Scan for the cell matching the given text and deliver its (X, Y) coordinate at center. 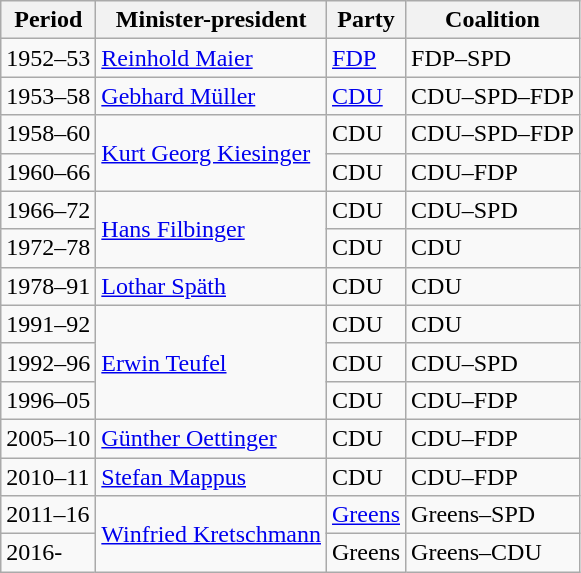
Minister-president (212, 20)
Kurt Georg Kiesinger (212, 153)
Lothar Späth (212, 286)
Günther Oettinger (212, 438)
Greens–SPD (493, 515)
Gebhard Müller (212, 96)
1958–60 (48, 134)
Winfried Kretschmann (212, 534)
2011–16 (48, 515)
Period (48, 20)
Coalition (493, 20)
Reinhold Maier (212, 58)
2016- (48, 553)
1960–66 (48, 172)
2005–10 (48, 438)
1952–53 (48, 58)
2010–11 (48, 477)
1972–78 (48, 248)
Hans Filbinger (212, 229)
Party (366, 20)
FDP–SPD (493, 58)
Erwin Teufel (212, 362)
1991–92 (48, 324)
Stefan Mappus (212, 477)
1996–05 (48, 400)
1992–96 (48, 362)
1953–58 (48, 96)
1978–91 (48, 286)
Greens–CDU (493, 553)
1966–72 (48, 210)
FDP (366, 58)
